Search for the cell housing the specified text and yield its [X, Y] center coordinate. 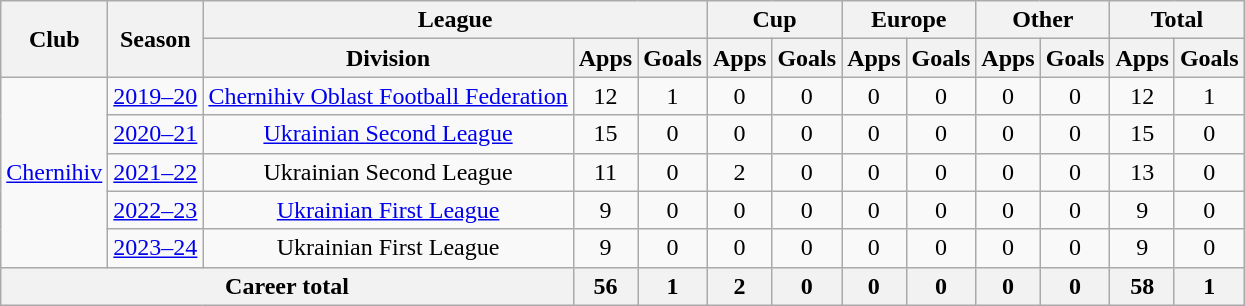
2020–21 [156, 134]
Chernihiv [54, 172]
Chernihiv Oblast Football Federation [388, 96]
Season [156, 39]
2021–22 [156, 172]
Cup [774, 20]
Division [388, 58]
11 [605, 172]
Club [54, 39]
League [456, 20]
2022–23 [156, 210]
58 [1142, 286]
2023–24 [156, 248]
Career total [287, 286]
2019–20 [156, 96]
56 [605, 286]
13 [1142, 172]
Other [1043, 20]
Total [1177, 20]
Europe [909, 20]
